Return [X, Y] of the center of cell containing provided text 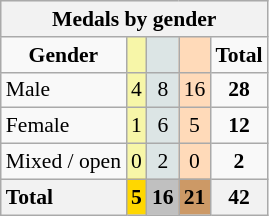
Gender [64, 55]
Medals by gender [134, 19]
6 [163, 126]
1 [136, 126]
8 [163, 90]
Female [64, 126]
28 [238, 90]
21 [195, 197]
12 [238, 126]
42 [238, 197]
Mixed / open [64, 162]
4 [136, 90]
Male [64, 90]
